For the text-containing cell, return its midpoint in [X, Y] coordinate format. 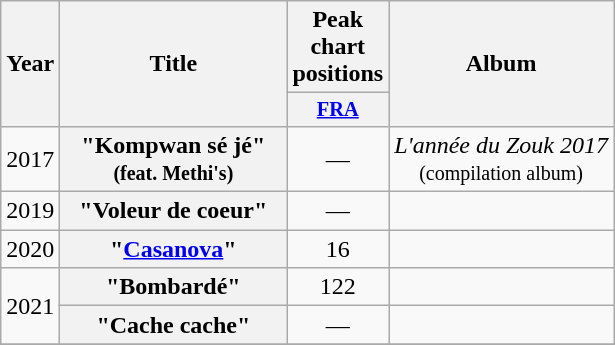
"Voleur de coeur" [174, 211]
L'année du Zouk 2017 (compilation album) [502, 158]
Title [174, 64]
2020 [30, 249]
2021 [30, 306]
2019 [30, 211]
122 [338, 287]
"Bombardé" [174, 287]
"Kompwan sé jé"(feat. Methi's) [174, 158]
2017 [30, 158]
"Casanova" [174, 249]
Album [502, 64]
"Cache cache" [174, 325]
Year [30, 64]
16 [338, 249]
Peak chart positions [338, 47]
FRA [338, 110]
